From the cell containing the given text, extract its center point as [X, Y] coordinate. 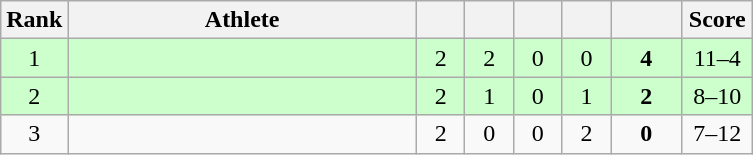
4 [646, 58]
8–10 [718, 96]
Athlete [242, 20]
3 [34, 134]
Rank [34, 20]
7–12 [718, 134]
Score [718, 20]
11–4 [718, 58]
